Determine the [X, Y] coordinate at the center of the cell enclosing the given text.  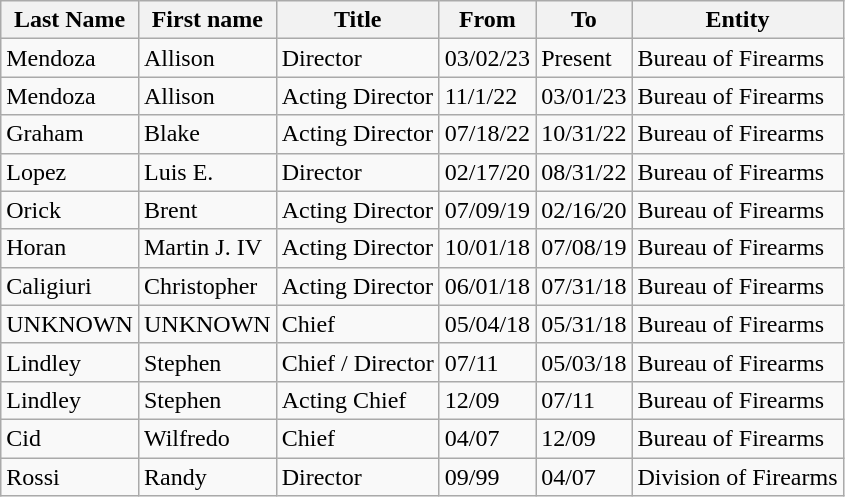
08/31/22 [584, 172]
From [487, 20]
05/03/18 [584, 362]
07/31/18 [584, 286]
07/09/19 [487, 210]
Caligiuri [70, 286]
03/01/23 [584, 96]
02/17/20 [487, 172]
To [584, 20]
Chief / Director [358, 362]
Randy [207, 477]
Graham [70, 134]
Division of Firearms [738, 477]
09/99 [487, 477]
07/18/22 [487, 134]
02/16/20 [584, 210]
05/31/18 [584, 324]
Blake [207, 134]
Present [584, 58]
Acting Chief [358, 400]
Luis E. [207, 172]
03/02/23 [487, 58]
10/01/18 [487, 248]
Brent [207, 210]
11/1/22 [487, 96]
Lopez [70, 172]
Horan [70, 248]
Last Name [70, 20]
Martin J. IV [207, 248]
05/04/18 [487, 324]
Rossi [70, 477]
Entity [738, 20]
Christopher [207, 286]
Cid [70, 438]
10/31/22 [584, 134]
Wilfredo [207, 438]
07/08/19 [584, 248]
Title [358, 20]
06/01/18 [487, 286]
Orick [70, 210]
First name [207, 20]
